Pinpoint the cell where the given text exists, returning its (x, y) midpoint coordinate. 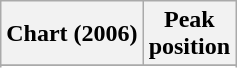
Chart (2006) (72, 34)
Peakposition (189, 34)
